Determine the [x, y] coordinate at the center of the cell enclosing the given text.  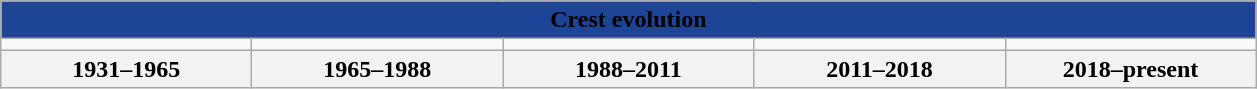
1965–1988 [378, 69]
1988–2011 [628, 69]
2018–present [1130, 69]
1931–1965 [126, 69]
2011–2018 [880, 69]
Crest evolution [628, 20]
